Return the [X, Y] coordinate for the center point of the cell that contains the specified text.  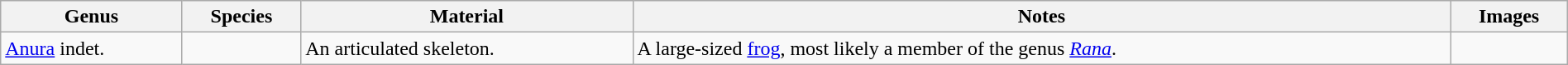
Species [241, 17]
Images [1508, 17]
Material [466, 17]
Genus [91, 17]
Anura indet. [91, 48]
An articulated skeleton. [466, 48]
A large-sized frog, most likely a member of the genus Rana. [1042, 48]
Notes [1042, 17]
